Identify which cell holds the provided text, then report its (x, y) central coordinate. 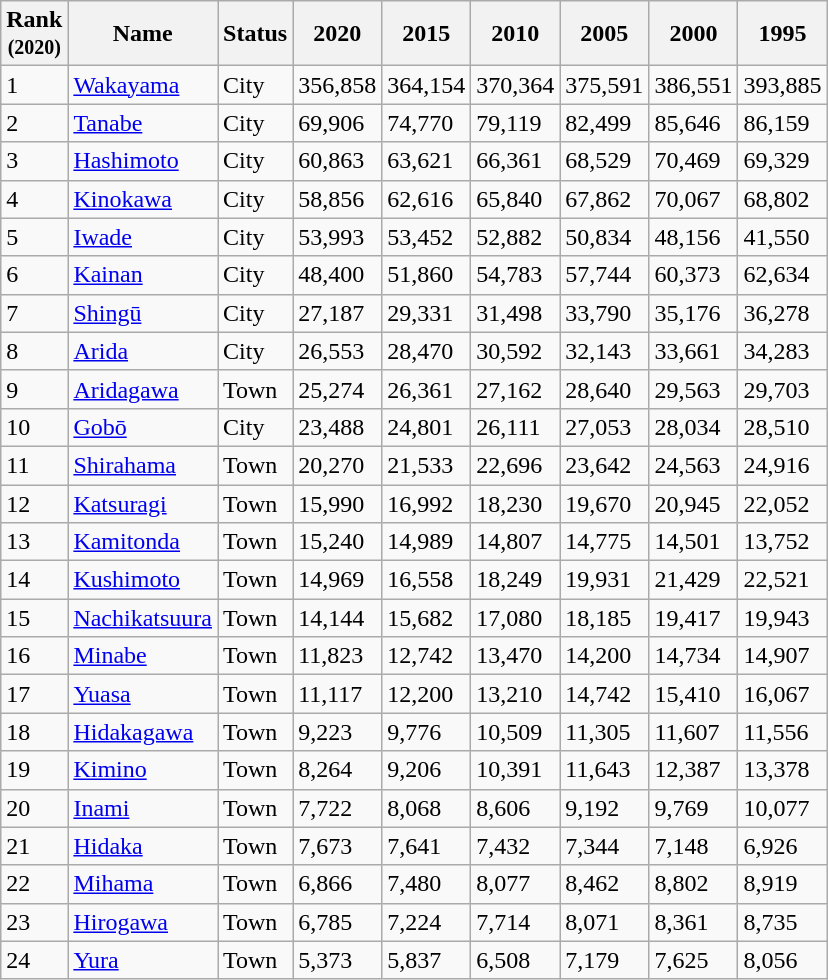
17,080 (516, 618)
20,945 (694, 503)
11 (34, 465)
18,230 (516, 503)
2020 (338, 34)
5,373 (338, 960)
12 (34, 503)
14,969 (338, 580)
7,722 (338, 808)
Inami (143, 808)
Kinokawa (143, 199)
22,696 (516, 465)
Hidakagawa (143, 732)
7,625 (694, 960)
7,432 (516, 846)
13,378 (782, 770)
86,159 (782, 123)
14,742 (604, 694)
18 (34, 732)
58,856 (338, 199)
12,387 (694, 770)
69,906 (338, 123)
17 (34, 694)
14,907 (782, 656)
24,801 (426, 427)
1 (34, 85)
6,508 (516, 960)
2015 (426, 34)
10,509 (516, 732)
23,642 (604, 465)
34,283 (782, 351)
23 (34, 922)
9,776 (426, 732)
14,775 (604, 542)
21,533 (426, 465)
16 (34, 656)
68,529 (604, 161)
16,558 (426, 580)
14,144 (338, 618)
11,556 (782, 732)
62,616 (426, 199)
Kushimoto (143, 580)
28,510 (782, 427)
26,111 (516, 427)
7,480 (426, 884)
9,206 (426, 770)
Gobō (143, 427)
2000 (694, 34)
14,734 (694, 656)
7 (34, 313)
85,646 (694, 123)
10,077 (782, 808)
16,067 (782, 694)
Mihama (143, 884)
13,470 (516, 656)
53,452 (426, 237)
70,469 (694, 161)
8 (34, 351)
48,400 (338, 275)
393,885 (782, 85)
9,769 (694, 808)
Hidaka (143, 846)
67,862 (604, 199)
16,992 (426, 503)
11,305 (604, 732)
18,185 (604, 618)
7,641 (426, 846)
7,714 (516, 922)
57,744 (604, 275)
8,802 (694, 884)
7,148 (694, 846)
32,143 (604, 351)
12,742 (426, 656)
19,943 (782, 618)
54,783 (516, 275)
62,634 (782, 275)
27,162 (516, 389)
60,373 (694, 275)
375,591 (604, 85)
27,187 (338, 313)
Name (143, 34)
5,837 (426, 960)
33,661 (694, 351)
8,068 (426, 808)
10,391 (516, 770)
14 (34, 580)
33,790 (604, 313)
63,621 (426, 161)
70,067 (694, 199)
Yura (143, 960)
2005 (604, 34)
65,840 (516, 199)
21,429 (694, 580)
19 (34, 770)
9,223 (338, 732)
Aridagawa (143, 389)
52,882 (516, 237)
41,550 (782, 237)
19,417 (694, 618)
9,192 (604, 808)
Hashimoto (143, 161)
8,264 (338, 770)
Status (256, 34)
Tanabe (143, 123)
Katsuragi (143, 503)
Iwade (143, 237)
14,200 (604, 656)
15,410 (694, 694)
35,176 (694, 313)
14,989 (426, 542)
Shingū (143, 313)
12,200 (426, 694)
24,563 (694, 465)
30,592 (516, 351)
2 (34, 123)
Arida (143, 351)
50,834 (604, 237)
3 (34, 161)
13,210 (516, 694)
51,860 (426, 275)
20,270 (338, 465)
22,521 (782, 580)
22 (34, 884)
28,640 (604, 389)
6 (34, 275)
8,606 (516, 808)
74,770 (426, 123)
Rank(2020) (34, 34)
11,117 (338, 694)
8,735 (782, 922)
11,823 (338, 656)
7,179 (604, 960)
8,919 (782, 884)
386,551 (694, 85)
14,807 (516, 542)
13,752 (782, 542)
8,071 (604, 922)
8,077 (516, 884)
27,053 (604, 427)
Wakayama (143, 85)
7,224 (426, 922)
Shirahama (143, 465)
9 (34, 389)
4 (34, 199)
1995 (782, 34)
29,563 (694, 389)
11,643 (604, 770)
23,488 (338, 427)
79,119 (516, 123)
Kainan (143, 275)
15,682 (426, 618)
24 (34, 960)
8,462 (604, 884)
82,499 (604, 123)
370,364 (516, 85)
15 (34, 618)
53,993 (338, 237)
Hirogawa (143, 922)
Minabe (143, 656)
66,361 (516, 161)
19,931 (604, 580)
19,670 (604, 503)
26,361 (426, 389)
364,154 (426, 85)
11,607 (694, 732)
28,470 (426, 351)
69,329 (782, 161)
6,785 (338, 922)
31,498 (516, 313)
21 (34, 846)
2010 (516, 34)
60,863 (338, 161)
29,331 (426, 313)
48,156 (694, 237)
6,926 (782, 846)
24,916 (782, 465)
29,703 (782, 389)
25,274 (338, 389)
22,052 (782, 503)
356,858 (338, 85)
Yuasa (143, 694)
7,344 (604, 846)
36,278 (782, 313)
20 (34, 808)
8,056 (782, 960)
7,673 (338, 846)
15,990 (338, 503)
68,802 (782, 199)
14,501 (694, 542)
6,866 (338, 884)
26,553 (338, 351)
28,034 (694, 427)
Kamitonda (143, 542)
10 (34, 427)
18,249 (516, 580)
15,240 (338, 542)
5 (34, 237)
Kimino (143, 770)
Nachikatsuura (143, 618)
13 (34, 542)
8,361 (694, 922)
